Return (X, Y) of the center of cell containing provided text 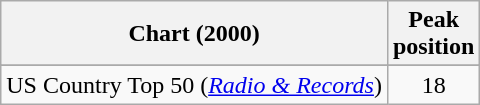
Chart (2000) (194, 34)
18 (433, 85)
US Country Top 50 (Radio & Records) (194, 85)
Peakposition (433, 34)
